Detect which cell encompasses the target text, then output its [x, y] center coordinate. 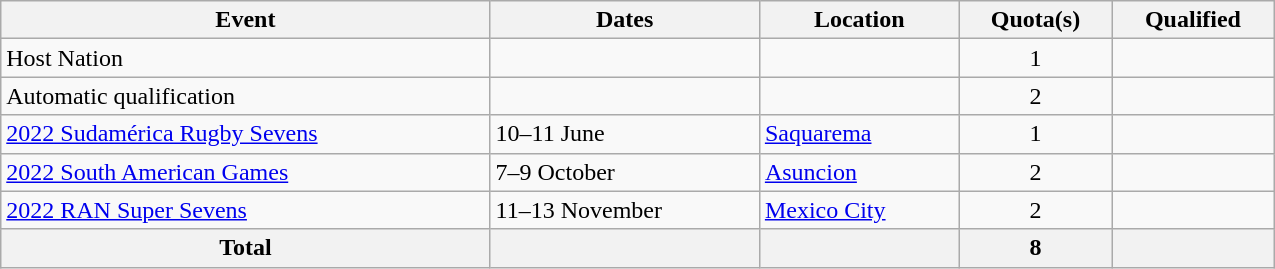
Quota(s) [1035, 20]
Dates [624, 20]
Mexico City [859, 210]
Total [246, 248]
11–13 November [624, 210]
Asuncion [859, 172]
2022 Sudamérica Rugby Sevens [246, 134]
Saquarema [859, 134]
Host Nation [246, 58]
Automatic qualification [246, 96]
7–9 October [624, 172]
Event [246, 20]
8 [1035, 248]
2022 RAN Super Sevens [246, 210]
2022 South American Games [246, 172]
Qualified [1194, 20]
10–11 June [624, 134]
Location [859, 20]
